Search for the cell housing the specified text and yield its [X, Y] center coordinate. 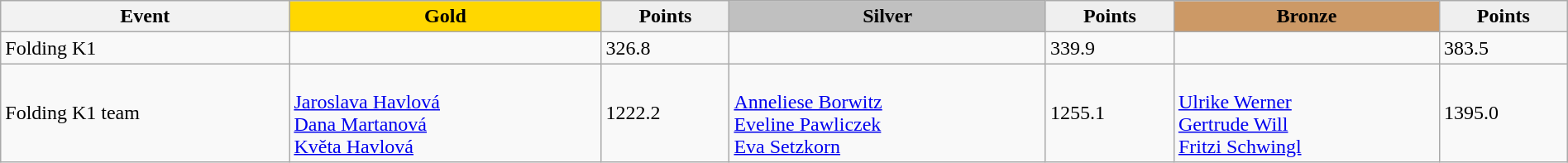
Bronze [1307, 17]
Silver [888, 17]
Jaroslava HavlováDana MartanováKvěta Havlová [445, 113]
Folding K1 team [146, 113]
Ulrike WernerGertrude WillFritzi Schwingl [1307, 113]
Folding K1 [146, 48]
Gold [445, 17]
339.9 [1110, 48]
Event [146, 17]
1395.0 [1503, 113]
1222.2 [665, 113]
1255.1 [1110, 113]
Anneliese BorwitzEveline PawliczekEva Setzkorn [888, 113]
326.8 [665, 48]
383.5 [1503, 48]
